Determine the [X, Y] coordinate at the center of the cell enclosing the given text.  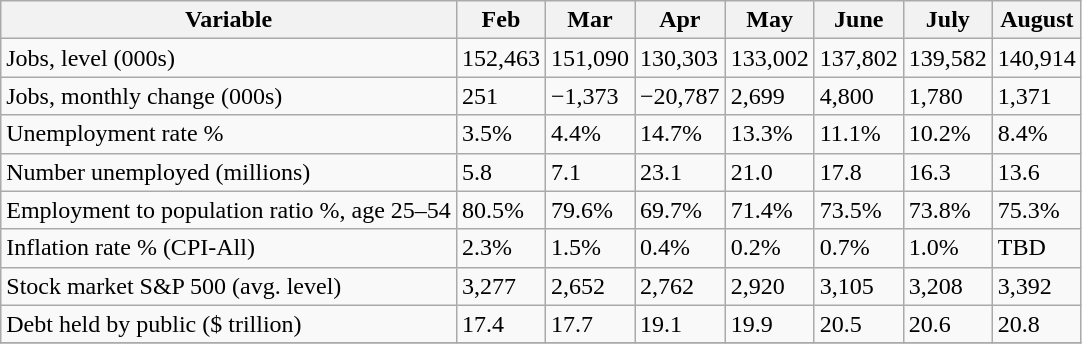
152,463 [500, 58]
20.6 [948, 324]
3,105 [858, 286]
7.1 [590, 172]
Jobs, level (000s) [229, 58]
73.5% [858, 210]
8.4% [1036, 134]
19.1 [680, 324]
−1,373 [590, 96]
251 [500, 96]
10.2% [948, 134]
Apr [680, 20]
16.3 [948, 172]
151,090 [590, 58]
2,920 [770, 286]
11.1% [858, 134]
69.7% [680, 210]
Mar [590, 20]
1.5% [590, 248]
139,582 [948, 58]
1,780 [948, 96]
May [770, 20]
4,800 [858, 96]
20.8 [1036, 324]
Employment to population ratio %, age 25–54 [229, 210]
−20,787 [680, 96]
4.4% [590, 134]
5.8 [500, 172]
1.0% [948, 248]
140,914 [1036, 58]
80.5% [500, 210]
79.6% [590, 210]
137,802 [858, 58]
20.5 [858, 324]
Unemployment rate % [229, 134]
Feb [500, 20]
0.7% [858, 248]
Number unemployed (millions) [229, 172]
Variable [229, 20]
June [858, 20]
17.4 [500, 324]
3,392 [1036, 286]
TBD [1036, 248]
13.3% [770, 134]
19.9 [770, 324]
1,371 [1036, 96]
13.6 [1036, 172]
3,208 [948, 286]
14.7% [680, 134]
73.8% [948, 210]
August [1036, 20]
Stock market S&P 500 (avg. level) [229, 286]
130,303 [680, 58]
0.2% [770, 248]
2.3% [500, 248]
2,652 [590, 286]
71.4% [770, 210]
17.8 [858, 172]
2,762 [680, 286]
Debt held by public ($ trillion) [229, 324]
3.5% [500, 134]
0.4% [680, 248]
75.3% [1036, 210]
Jobs, monthly change (000s) [229, 96]
17.7 [590, 324]
July [948, 20]
133,002 [770, 58]
Inflation rate % (CPI-All) [229, 248]
21.0 [770, 172]
3,277 [500, 286]
23.1 [680, 172]
2,699 [770, 96]
